For the text-containing cell, return its midpoint in (x, y) coordinate format. 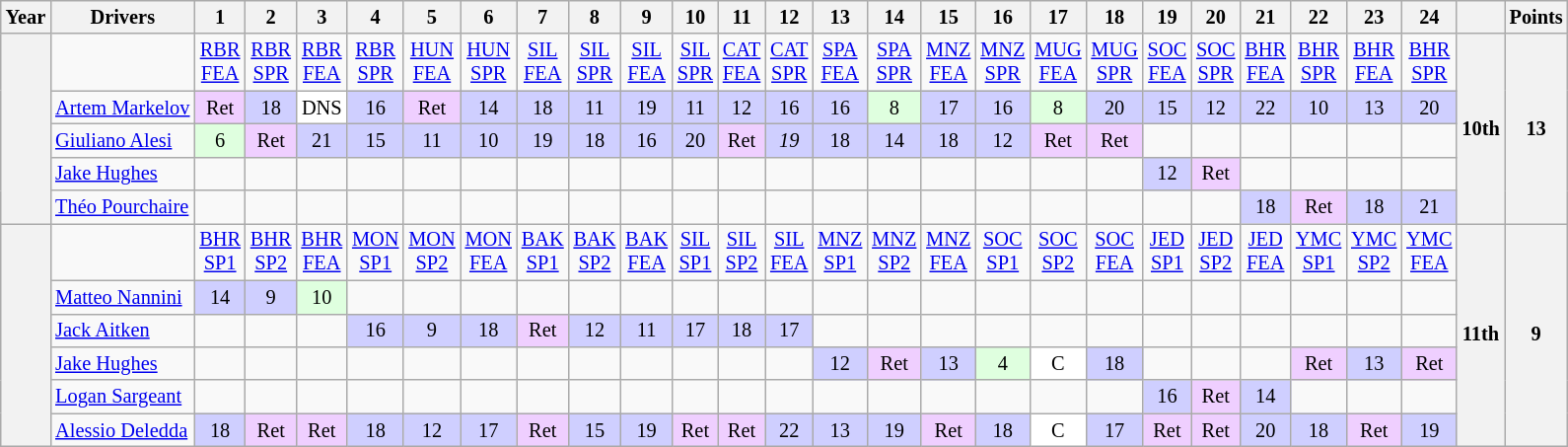
Matteo Nannini (122, 297)
SOCSP2 (1057, 252)
MUGFEA (1057, 62)
Artem Markelov (122, 108)
Points (1536, 17)
SPASPR (893, 62)
HUNFEA (432, 62)
MONFEA (489, 252)
YMCSP1 (1319, 252)
BHRSP2 (271, 252)
SPAFEA (840, 62)
Jack Aitken (122, 331)
HUNSPR (489, 62)
MONSP2 (432, 252)
CATSPR (789, 62)
1 (220, 17)
Drivers (122, 17)
Year (26, 17)
JEDFEA (1265, 252)
YMCSP2 (1374, 252)
MNZSP1 (840, 252)
Théo Pourchaire (122, 207)
BHRSP1 (220, 252)
24 (1429, 17)
23 (1374, 17)
SILSP1 (695, 252)
MUGSPR (1114, 62)
JEDSP1 (1168, 252)
SOCSPR (1215, 62)
DNS (321, 108)
5 (432, 17)
BAKSP2 (596, 252)
11th (1480, 335)
SOCSP1 (1002, 252)
2 (271, 17)
BAKSP1 (542, 252)
10th (1480, 128)
CATFEA (742, 62)
Giuliano Alesi (122, 140)
SILSP2 (742, 252)
Logan Sargeant (122, 397)
BAKFEA (647, 252)
MNZSPR (1002, 62)
YMCFEA (1429, 252)
3 (321, 17)
7 (542, 17)
MNZSP2 (893, 252)
MONSP1 (375, 252)
Alessio Deledda (122, 430)
JEDSP2 (1215, 252)
